Search for the cell housing the specified text and yield its (x, y) center coordinate. 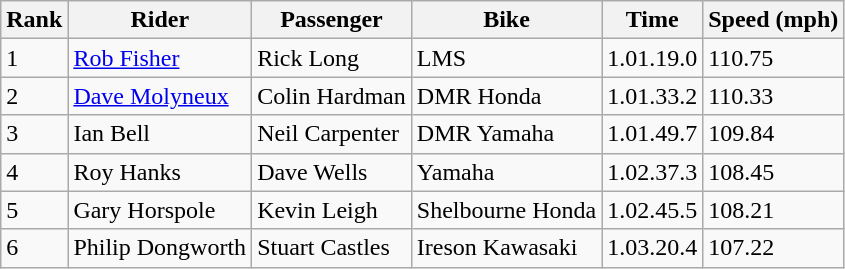
108.21 (774, 210)
Rick Long (332, 58)
110.33 (774, 96)
110.75 (774, 58)
Ireson Kawasaki (506, 248)
Speed (mph) (774, 20)
Rob Fisher (160, 58)
4 (34, 172)
LMS (506, 58)
1.01.19.0 (652, 58)
6 (34, 248)
Dave Wells (332, 172)
1 (34, 58)
DMR Honda (506, 96)
Rider (160, 20)
Time (652, 20)
1.01.49.7 (652, 134)
Kevin Leigh (332, 210)
DMR Yamaha (506, 134)
Gary Horspole (160, 210)
Stuart Castles (332, 248)
109.84 (774, 134)
1.03.20.4 (652, 248)
Roy Hanks (160, 172)
5 (34, 210)
Shelbourne Honda (506, 210)
108.45 (774, 172)
Philip Dongworth (160, 248)
Passenger (332, 20)
1.01.33.2 (652, 96)
Colin Hardman (332, 96)
2 (34, 96)
1.02.45.5 (652, 210)
Rank (34, 20)
Yamaha (506, 172)
1.02.37.3 (652, 172)
Ian Bell (160, 134)
Neil Carpenter (332, 134)
107.22 (774, 248)
3 (34, 134)
Bike (506, 20)
Dave Molyneux (160, 96)
